For the text-containing cell, return its midpoint in [X, Y] coordinate format. 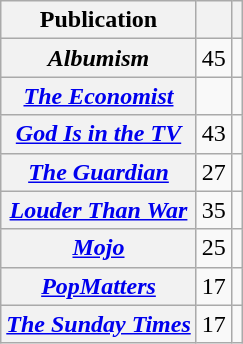
The Sunday Times [99, 324]
Mojo [99, 248]
43 [214, 134]
35 [214, 210]
Albumism [99, 58]
Publication [99, 20]
PopMatters [99, 286]
The Economist [99, 96]
The Guardian [99, 172]
God Is in the TV [99, 134]
27 [214, 172]
Louder Than War [99, 210]
25 [214, 248]
45 [214, 58]
